Determine the (x, y) coordinate at the center of the cell enclosing the given text.  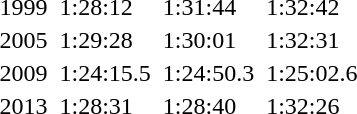
1:24:15.5 (105, 73)
1:30:01 (208, 40)
1:24:50.3 (208, 73)
1:29:28 (105, 40)
